Detect which cell encompasses the target text, then output its (x, y) center coordinate. 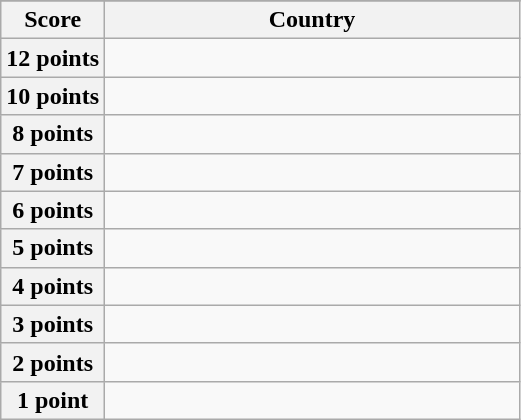
5 points (53, 248)
Country (312, 20)
2 points (53, 362)
3 points (53, 324)
12 points (53, 58)
10 points (53, 96)
4 points (53, 286)
8 points (53, 134)
6 points (53, 210)
1 point (53, 400)
7 points (53, 172)
Score (53, 20)
